Capture the cell that displays the provided text and extract its [x, y] central coordinate. 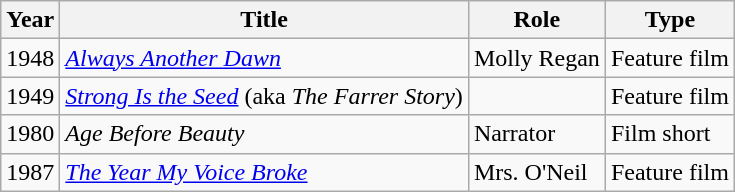
1980 [30, 134]
Strong Is the Seed (aka The Farrer Story) [264, 96]
Narrator [536, 134]
Molly Regan [536, 58]
Type [670, 20]
Age Before Beauty [264, 134]
1987 [30, 172]
The Year My Voice Broke [264, 172]
1949 [30, 96]
1948 [30, 58]
Year [30, 20]
Mrs. O'Neil [536, 172]
Always Another Dawn [264, 58]
Role [536, 20]
Film short [670, 134]
Title [264, 20]
